For the text-containing cell, return its midpoint in [X, Y] coordinate format. 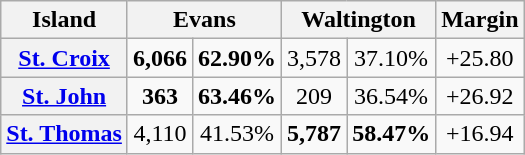
58.47% [392, 134]
363 [160, 96]
41.53% [236, 134]
St. John [64, 96]
+26.92 [480, 96]
Evans [204, 20]
4,110 [160, 134]
63.46% [236, 96]
Margin [480, 20]
Island [64, 20]
+16.94 [480, 134]
6,066 [160, 58]
36.54% [392, 96]
Waltington [359, 20]
209 [314, 96]
62.90% [236, 58]
+25.80 [480, 58]
St. Thomas [64, 134]
5,787 [314, 134]
3,578 [314, 58]
St. Croix [64, 58]
37.10% [392, 58]
